Output the (X, Y) coordinate of the center of the cell containing the given text.  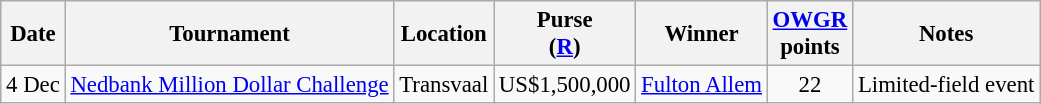
Purse(R) (565, 34)
Tournament (230, 34)
Location (444, 34)
Fulton Allem (702, 85)
OWGRpoints (810, 34)
Nedbank Million Dollar Challenge (230, 85)
Transvaal (444, 85)
Winner (702, 34)
Date (33, 34)
Notes (946, 34)
4 Dec (33, 85)
Limited-field event (946, 85)
US$1,500,000 (565, 85)
22 (810, 85)
